Locate the cell with the specified text and output its [X, Y] center coordinate. 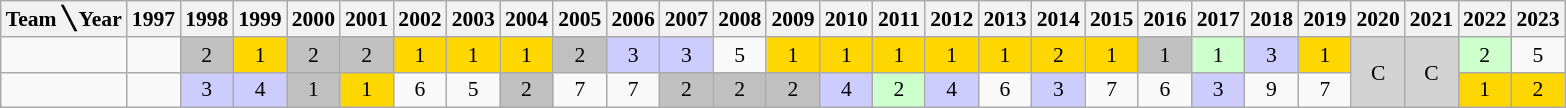
2007 [686, 19]
2008 [740, 19]
2009 [792, 19]
2021 [1432, 19]
2012 [952, 19]
2019 [1324, 19]
1997 [154, 19]
2004 [526, 19]
2018 [1272, 19]
2010 [846, 19]
Team ╲ Year [64, 19]
1998 [206, 19]
2002 [420, 19]
2017 [1218, 19]
2006 [632, 19]
9 [1272, 90]
2020 [1378, 19]
2022 [1484, 19]
2013 [1004, 19]
2001 [366, 19]
2003 [474, 19]
1999 [260, 19]
2015 [1112, 19]
2000 [314, 19]
2023 [1538, 19]
2011 [899, 19]
2005 [580, 19]
2014 [1058, 19]
2016 [1164, 19]
